Return the [X, Y] coordinate for the center point of the cell that contains the specified text.  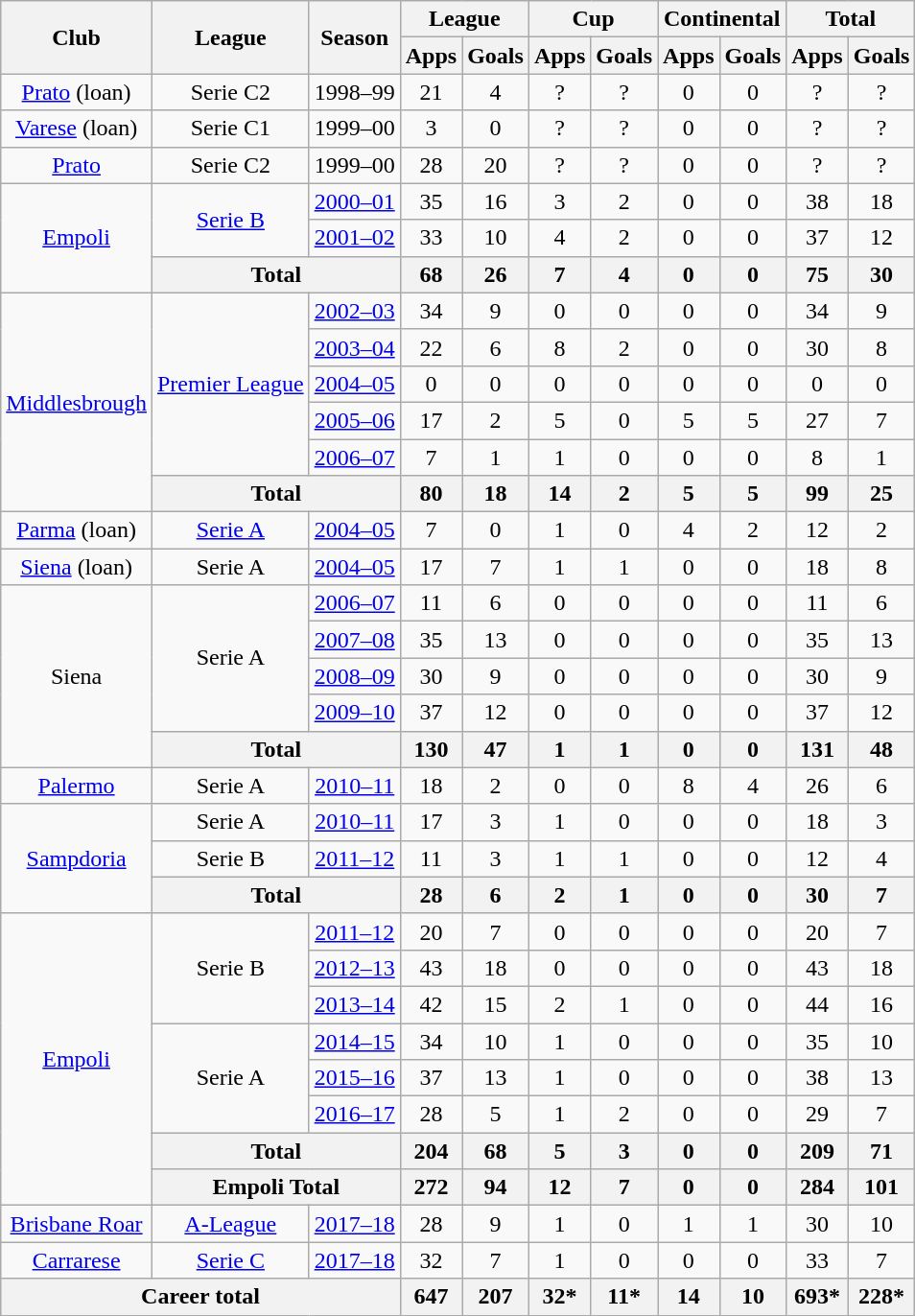
2005–06 [355, 420]
284 [817, 1187]
44 [817, 1004]
Siena [77, 676]
Siena (loan) [77, 567]
48 [881, 749]
Sampdoria [77, 858]
Empoli Total [276, 1187]
2014–15 [355, 1041]
272 [431, 1187]
99 [817, 494]
80 [431, 494]
Varese (loan) [77, 129]
Middlesbrough [77, 402]
42 [431, 1004]
47 [496, 749]
32 [431, 1260]
Parma (loan) [77, 530]
Prato (loan) [77, 92]
130 [431, 749]
Cup [593, 19]
2002–03 [355, 311]
Career total [200, 1297]
2000–01 [355, 201]
Serie C1 [230, 129]
21 [431, 92]
29 [817, 1115]
Premier League [230, 384]
Serie C [230, 1260]
693* [817, 1297]
209 [817, 1151]
2016–17 [355, 1115]
207 [496, 1297]
A-League [230, 1224]
2003–04 [355, 347]
2015–16 [355, 1078]
647 [431, 1297]
Season [355, 37]
75 [817, 274]
2007–08 [355, 640]
32* [559, 1297]
Prato [77, 165]
2008–09 [355, 676]
Club [77, 37]
2012–13 [355, 968]
94 [496, 1187]
Palermo [77, 786]
25 [881, 494]
1998–99 [355, 92]
Carrarese [77, 1260]
2001–02 [355, 238]
228* [881, 1297]
204 [431, 1151]
2009–10 [355, 713]
2013–14 [355, 1004]
15 [496, 1004]
131 [817, 749]
27 [817, 420]
Continental [722, 19]
22 [431, 347]
Brisbane Roar [77, 1224]
11* [624, 1297]
71 [881, 1151]
101 [881, 1187]
